Provide the (x, y) coordinate of the cell's center where the given text is located.  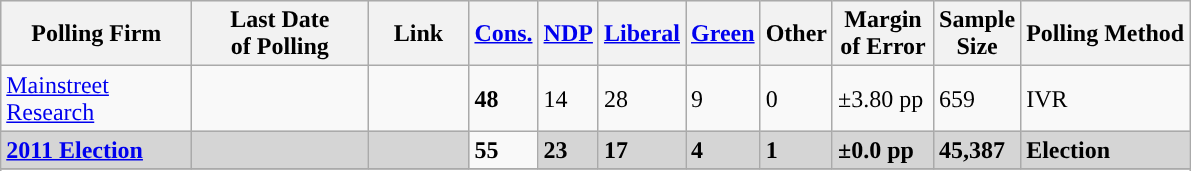
Green (724, 34)
Mainstreet Research (96, 98)
4 (724, 150)
±0.0 pp (882, 150)
45,387 (978, 150)
Other (796, 34)
Polling Firm (96, 34)
17 (642, 150)
9 (724, 98)
659 (978, 98)
2011 Election (96, 150)
NDP (568, 34)
Liberal (642, 34)
Polling Method (1106, 34)
Cons. (504, 34)
Election (1106, 150)
23 (568, 150)
Last Dateof Polling (280, 34)
Link (418, 34)
SampleSize (978, 34)
28 (642, 98)
48 (504, 98)
IVR (1106, 98)
±3.80 pp (882, 98)
Marginof Error (882, 34)
14 (568, 98)
0 (796, 98)
1 (796, 150)
55 (504, 150)
